Provide the (x, y) coordinate of the cell's center where the given text is located.  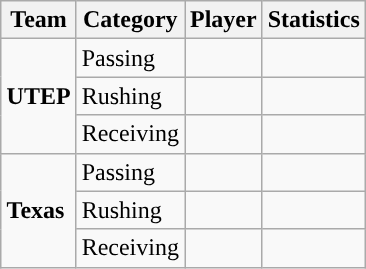
UTEP (38, 96)
Team (38, 20)
Category (130, 20)
Player (223, 20)
Statistics (314, 20)
Texas (38, 210)
